Pinpoint the cell where the given text exists, returning its (x, y) midpoint coordinate. 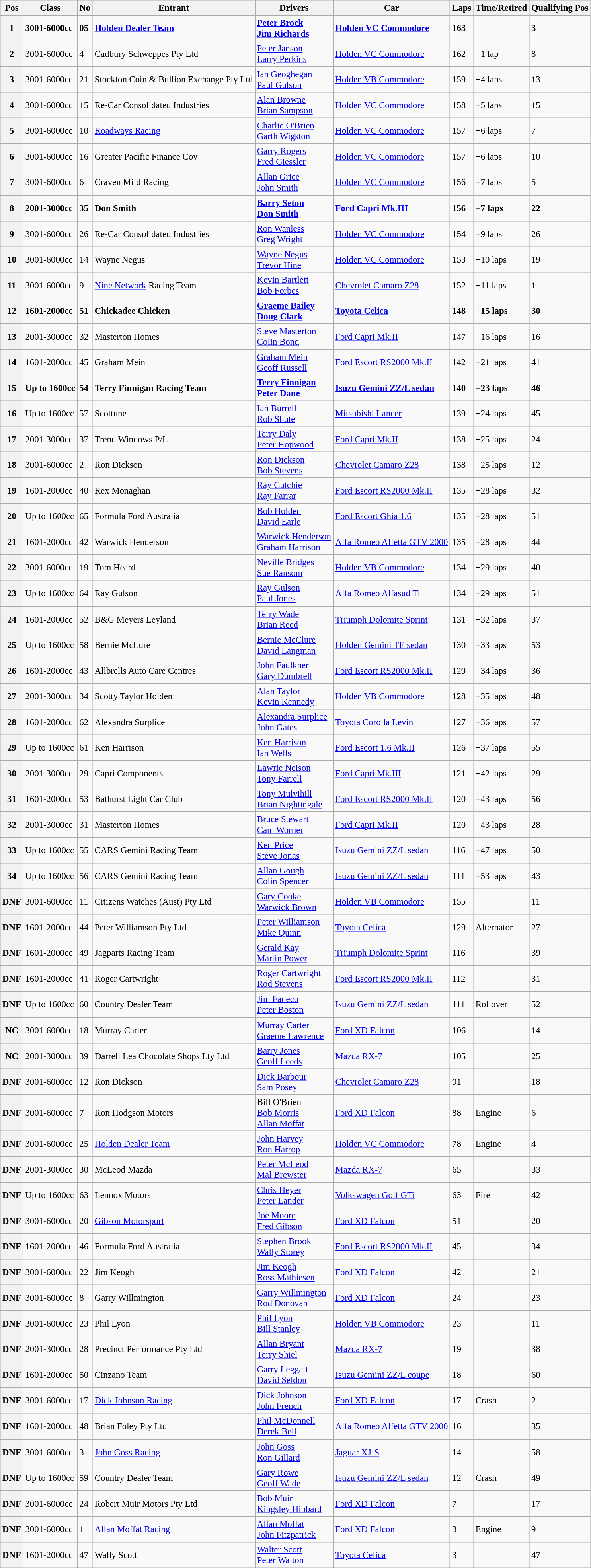
Lennox Motors (174, 1195)
Brian Foley Pty Ltd (174, 1426)
Ray Gulson (174, 593)
Barry Jones Geoff Leeds (294, 1056)
Allan Grice John Smith (294, 182)
Alfa Romeo Alfasud Ti (392, 593)
+24 laps (501, 414)
Allan Bryant Terry Shiel (294, 1349)
Qualifying Pos (560, 8)
Jim Faneco Peter Boston (294, 1005)
Peter Brock Jim Richards (294, 29)
+23 laps (501, 388)
+47 laps (501, 850)
Rex Monaghan (174, 491)
Tony Mulvihill Brian Nightingale (294, 799)
153 (462, 259)
+35 laps (501, 696)
Dick Barbour Sam Posey (294, 1082)
162 (462, 54)
Allan Moffat John Fitzpatrick (294, 1529)
+10 laps (501, 259)
Graham Mein Geoff Russell (294, 362)
Ian Burrell Rob Shute (294, 414)
Volkswagen Golf GTi (392, 1195)
McLeod Mazda (174, 1169)
Barry Seton Don Smith (294, 208)
Ford Escort Ghia 1.6 (392, 516)
88 (462, 1113)
Ray Cutchie Ray Farrar (294, 491)
Garry Leggatt David Seldon (294, 1375)
148 (462, 311)
106 (462, 1030)
Jim Keogh (174, 1272)
Citizens Watches (Aust) Pty Ltd (174, 902)
61 (85, 748)
John Harvey Ron Harrop (294, 1144)
Steve Masterton Colin Bond (294, 337)
Darrell Lea Chocolate Shops Lty Ltd (174, 1056)
Charlie O'Brien Garth Wigston (294, 131)
159 (462, 80)
Dick Johnson Racing (174, 1401)
Terry Finnigan Racing Team (174, 388)
78 (462, 1144)
127 (462, 722)
130 (462, 645)
128 (462, 696)
112 (462, 979)
Jaguar XJ-S (392, 1452)
Stockton Coin & Bullion Exchange Pty Ltd (174, 80)
Jim Keogh Ross Mathiesen (294, 1272)
Peter Williamson Pty Ltd (174, 928)
Precinct Performance Pty Ltd (174, 1349)
62 (85, 722)
Neville Bridges Sue Ransom (294, 568)
Cadbury Schweppes Pty Ltd (174, 54)
Garry Rogers Fred Giessler (294, 157)
No (85, 8)
Alan Taylor Kevin Kennedy (294, 696)
Bill O'Brien Bob Morris Allan Moffat (294, 1113)
Roadways Racing (174, 131)
John Goss Ron Gillard (294, 1452)
Terry Finnigan Peter Dane (294, 388)
91 (462, 1082)
Warwick Henderson (174, 542)
Drivers (294, 8)
+21 laps (501, 362)
Phil McDonnell Derek Bell (294, 1426)
Lawrie Nelson Tony Farrell (294, 773)
Gary Rowe Geoff Wade (294, 1478)
Alan Browne Brian Sampson (294, 105)
+9 laps (501, 234)
Bruce Stewart Cam Worner (294, 825)
Allan Gough Colin Spencer (294, 876)
163 (462, 29)
142 (462, 362)
54 (85, 388)
Murray Carter Graeme Lawrence (294, 1030)
152 (462, 285)
Bob Muir Kingsley Hibbard (294, 1504)
Tom Heard (174, 568)
126 (462, 748)
Ron Dickson Bob Stevens (294, 465)
Alternator (501, 928)
Graham Mein (174, 362)
Jagparts Racing Team (174, 953)
Scotty Taylor Holden (174, 696)
Bernie McClure David Langman (294, 645)
Rollover (501, 1005)
Greater Pacific Finance Coy (174, 157)
Garry Willmington Rod Donovan (294, 1298)
64 (85, 593)
Gerald Kay Martin Power (294, 953)
+11 laps (501, 285)
Joe Moore Fred Gibson (294, 1221)
Car (392, 8)
Alexandra Surplice (174, 722)
Gary Cooke Warwick Brown (294, 902)
Craven Mild Racing (174, 182)
Peter Williamson Mike Quinn (294, 928)
Class (50, 8)
Wayne Negus (174, 259)
+16 laps (501, 337)
Robert Muir Motors Pty Ltd (174, 1504)
139 (462, 414)
Don Smith (174, 208)
+36 laps (501, 722)
Graeme Bailey Doug Clark (294, 311)
158 (462, 105)
John Faulkner Gary Dumbrell (294, 671)
105 (462, 1056)
Ken Price Steve Jonas (294, 850)
131 (462, 619)
Trend Windows P/L (174, 439)
38 (560, 1349)
Isuzu Gemini ZZ/L coupe (392, 1375)
+32 laps (501, 619)
Bob Holden David Earle (294, 516)
Peter McLeod Mal Brewster (294, 1169)
Garry Willmington (174, 1298)
Ken Harrison Ian Wells (294, 748)
Wally Scott (174, 1555)
Walter Scott Peter Walton (294, 1555)
Dick Johnson John French (294, 1401)
Time/Retired (501, 8)
Ron Hodgson Motors (174, 1113)
+33 laps (501, 645)
Ray Gulson Paul Jones (294, 593)
+5 laps (501, 105)
140 (462, 388)
Bathurst Light Car Club (174, 799)
Roger Cartwright (174, 979)
Laps (462, 8)
Cinzano Team (174, 1375)
155 (462, 902)
+34 laps (501, 671)
Ken Harrison (174, 748)
Chris Heyer Peter Lander (294, 1195)
Scottune (174, 414)
Holden Gemini TE sedan (392, 645)
Warwick Henderson Graham Harrison (294, 542)
Toyota Corolla Levin (392, 722)
Pos (12, 8)
Nine Network Racing Team (174, 285)
Murray Carter (174, 1030)
Mitsubishi Lancer (392, 414)
John Goss Racing (174, 1452)
Roger Cartwright Rod Stevens (294, 979)
+37 laps (501, 748)
Wayne Negus Trevor Hine (294, 259)
59 (85, 1478)
B&G Meyers Leyland (174, 619)
Ian Geoghegan Paul Gulson (294, 80)
154 (462, 234)
121 (462, 773)
Peter Janson Larry Perkins (294, 54)
+1 lap (501, 54)
Terry Daly Peter Hopwood (294, 439)
Ford Escort 1.6 Mk.II (392, 748)
Allbrells Auto Care Centres (174, 671)
Alexandra Surplice John Gates (294, 722)
05 (85, 29)
Fire (501, 1195)
36 (560, 671)
Phil Lyon (174, 1324)
Allan Moffat Racing (174, 1529)
Terry Wade Brian Reed (294, 619)
+15 laps (501, 311)
Gibson Motorsport (174, 1221)
+53 laps (501, 876)
+4 laps (501, 80)
Bernie McLure (174, 645)
Capri Components (174, 773)
Stephen Brook Wally Storey (294, 1247)
Phil Lyon Bill Stanley (294, 1324)
Ron Wanless Greg Wright (294, 234)
Chickadee Chicken (174, 311)
Entrant (174, 8)
147 (462, 337)
Kevin Bartlett Bob Forbes (294, 285)
+42 laps (501, 773)
